Return (x, y) of the center of cell containing provided text 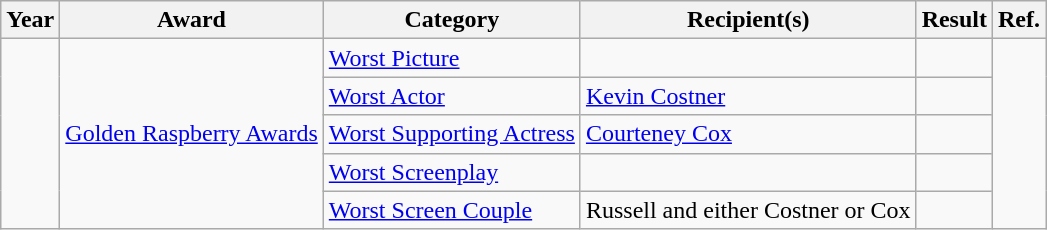
Recipient(s) (748, 20)
Worst Screenplay (452, 172)
Courteney Cox (748, 134)
Worst Supporting Actress (452, 134)
Russell and either Costner or Cox (748, 210)
Ref. (1020, 20)
Kevin Costner (748, 96)
Category (452, 20)
Worst Actor (452, 96)
Award (192, 20)
Worst Screen Couple (452, 210)
Year (30, 20)
Result (954, 20)
Golden Raspberry Awards (192, 134)
Worst Picture (452, 58)
